Return (X, Y) of the center of cell containing provided text 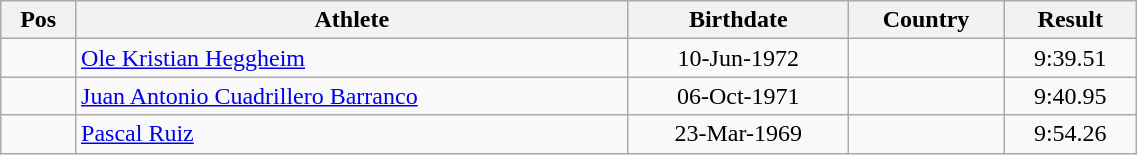
9:40.95 (1070, 96)
Result (1070, 20)
Country (926, 20)
06-Oct-1971 (738, 96)
9:54.26 (1070, 134)
Juan Antonio Cuadrillero Barranco (352, 96)
10-Jun-1972 (738, 58)
Pos (38, 20)
Birthdate (738, 20)
Pascal Ruiz (352, 134)
Ole Kristian Heggheim (352, 58)
9:39.51 (1070, 58)
23-Mar-1969 (738, 134)
Athlete (352, 20)
